For the text-containing cell, return its midpoint in (x, y) coordinate format. 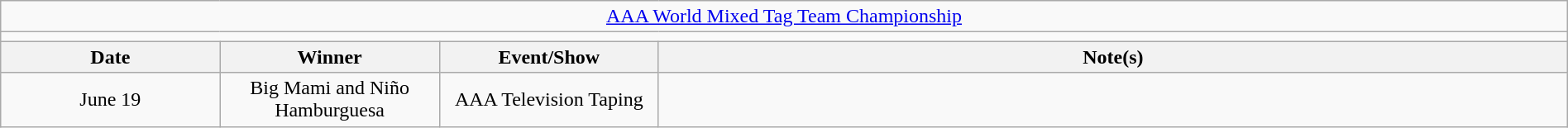
Winner (329, 57)
Date (111, 57)
Note(s) (1113, 57)
Big Mami and Niño Hamburguesa (329, 99)
Event/Show (549, 57)
AAA Television Taping (549, 99)
June 19 (111, 99)
AAA World Mixed Tag Team Championship (784, 17)
